Return [X, Y] of the center of cell containing provided text 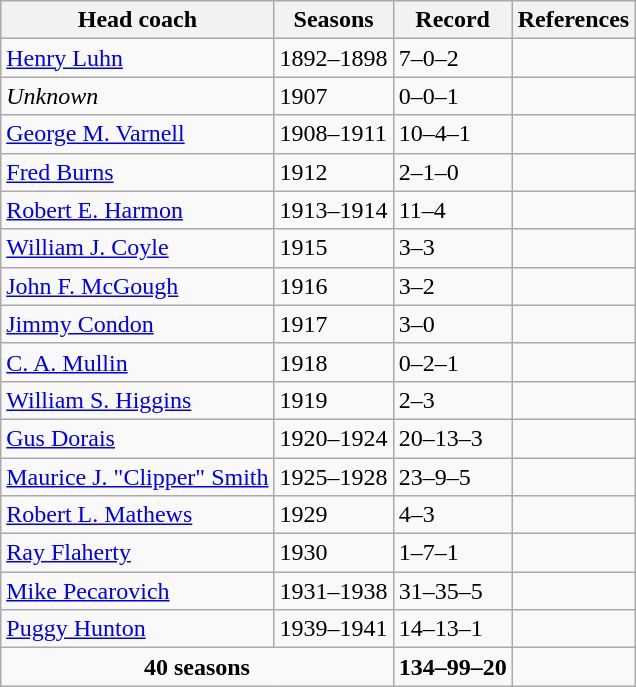
1919 [334, 400]
3–3 [452, 248]
Henry Luhn [138, 58]
7–0–2 [452, 58]
31–35–5 [452, 591]
Ray Flaherty [138, 553]
Jimmy Condon [138, 324]
1918 [334, 362]
Robert E. Harmon [138, 210]
0–0–1 [452, 96]
1930 [334, 553]
Mike Pecarovich [138, 591]
1929 [334, 515]
Record [452, 20]
Puggy Hunton [138, 629]
Seasons [334, 20]
0–2–1 [452, 362]
Robert L. Mathews [138, 515]
1892–1898 [334, 58]
1913–1914 [334, 210]
134–99–20 [452, 667]
1917 [334, 324]
1912 [334, 172]
1939–1941 [334, 629]
2–1–0 [452, 172]
4–3 [452, 515]
11–4 [452, 210]
1920–1924 [334, 438]
1925–1928 [334, 477]
William S. Higgins [138, 400]
1916 [334, 286]
2–3 [452, 400]
1915 [334, 248]
20–13–3 [452, 438]
1931–1938 [334, 591]
1–7–1 [452, 553]
3–2 [452, 286]
1907 [334, 96]
C. A. Mullin [138, 362]
1908–1911 [334, 134]
10–4–1 [452, 134]
John F. McGough [138, 286]
Unknown [138, 96]
George M. Varnell [138, 134]
Gus Dorais [138, 438]
40 seasons [197, 667]
William J. Coyle [138, 248]
3–0 [452, 324]
23–9–5 [452, 477]
References [574, 20]
Fred Burns [138, 172]
14–13–1 [452, 629]
Head coach [138, 20]
Maurice J. "Clipper" Smith [138, 477]
